For the text-containing cell, return its midpoint in (x, y) coordinate format. 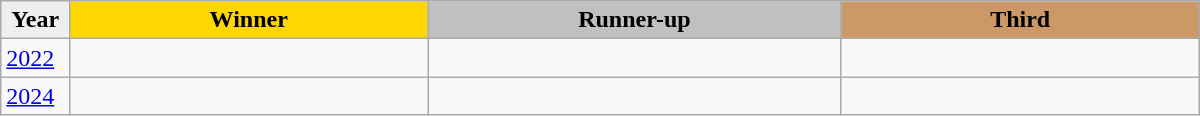
Runner-up (634, 20)
Year (36, 20)
2024 (36, 96)
Winner (249, 20)
2022 (36, 58)
Third (1020, 20)
